Find where the given text appears and provide that cell's center as (X, Y) coordinate. 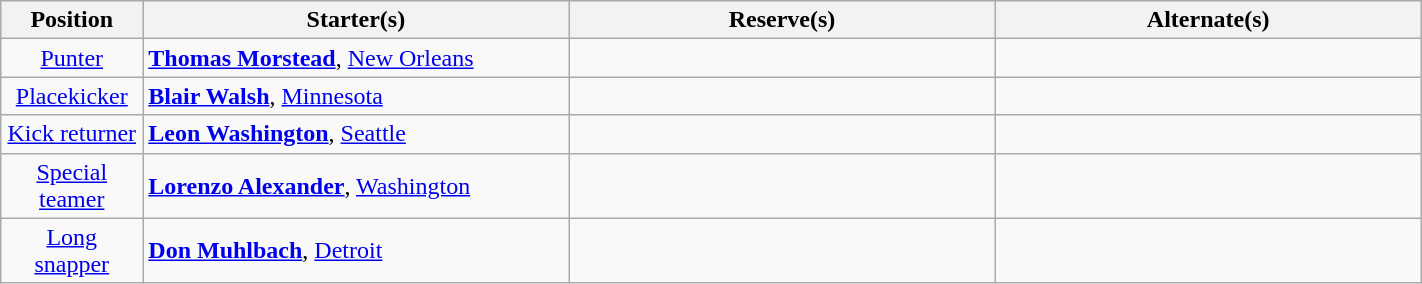
Lorenzo Alexander, Washington (356, 186)
Leon Washington, Seattle (356, 134)
Reserve(s) (782, 20)
Alternate(s) (1208, 20)
Thomas Morstead, New Orleans (356, 58)
Placekicker (72, 96)
Starter(s) (356, 20)
Position (72, 20)
Special teamer (72, 186)
Don Muhlbach, Detroit (356, 250)
Punter (72, 58)
Kick returner (72, 134)
Long snapper (72, 250)
Blair Walsh, Minnesota (356, 96)
